Return the (X, Y) coordinate for the center point of the cell that contains the specified text.  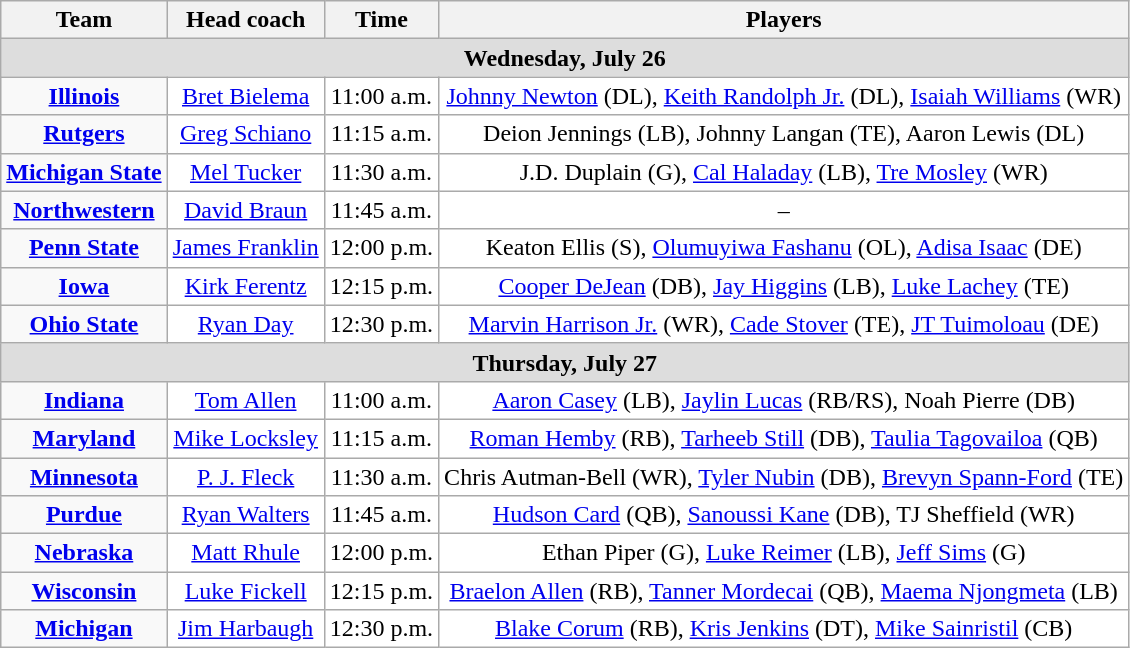
Bret Bielema (246, 96)
Rutgers (84, 134)
Braelon Allen (RB), Tanner Mordecai (QB), Maema Njongmeta (LB) (784, 591)
Wednesday, July 26 (565, 58)
Blake Corum (RB), Kris Jenkins (DT), Mike Sainristil (CB) (784, 629)
Penn State (84, 248)
Wisconsin (84, 591)
Matt Rhule (246, 553)
David Braun (246, 210)
Hudson Card (QB), Sanoussi Kane (DB), TJ Sheffield (WR) (784, 515)
Players (784, 20)
Michigan State (84, 172)
Roman Hemby (RB), Tarheeb Still (DB), Taulia Tagovailoa (QB) (784, 438)
Head coach (246, 20)
Mel Tucker (246, 172)
Maryland (84, 438)
Ryan Day (246, 324)
Aaron Casey (LB), Jaylin Lucas (RB/RS), Noah Pierre (DB) (784, 400)
Purdue (84, 515)
James Franklin (246, 248)
Michigan (84, 629)
Keaton Ellis (S), Olumuyiwa Fashanu (OL), Adisa Isaac (DE) (784, 248)
Greg Schiano (246, 134)
J.D. Duplain (G), Cal Haladay (LB), Tre Mosley (WR) (784, 172)
Illinois (84, 96)
Kirk Ferentz (246, 286)
Team (84, 20)
Time (381, 20)
Indiana (84, 400)
Luke Fickell (246, 591)
Cooper DeJean (DB), Jay Higgins (LB), Luke Lachey (TE) (784, 286)
Thursday, July 27 (565, 362)
Chris Autman-Bell (WR), Tyler Nubin (DB), Brevyn Spann-Ford (TE) (784, 477)
Ryan Walters (246, 515)
Ethan Piper (G), Luke Reimer (LB), Jeff Sims (G) (784, 553)
Mike Locksley (246, 438)
Johnny Newton (DL), Keith Randolph Jr. (DL), Isaiah Williams (WR) (784, 96)
Northwestern (84, 210)
Marvin Harrison Jr. (WR), Cade Stover (TE), JT Tuimoloau (DE) (784, 324)
P. J. Fleck (246, 477)
Nebraska (84, 553)
Jim Harbaugh (246, 629)
Iowa (84, 286)
Minnesota (84, 477)
Tom Allen (246, 400)
Ohio State (84, 324)
– (784, 210)
Deion Jennings (LB), Johnny Langan (TE), Aaron Lewis (DL) (784, 134)
